Identify which cell holds the provided text, then report its (X, Y) central coordinate. 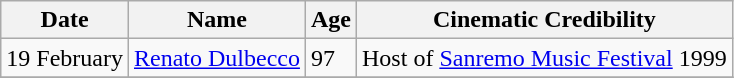
97 (330, 58)
Date (65, 20)
Cinematic Credibility (545, 20)
Age (330, 20)
Host of Sanremo Music Festival 1999 (545, 58)
Name (216, 20)
19 February (65, 58)
Renato Dulbecco (216, 58)
